Detect which cell encompasses the target text, then output its (x, y) center coordinate. 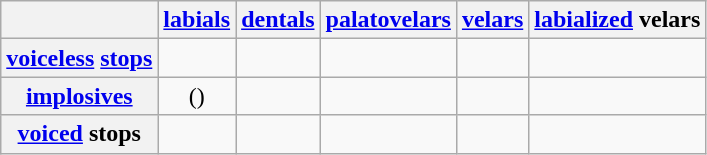
labials (197, 20)
labialized velars (618, 20)
implosives (80, 96)
dentals (278, 20)
palatovelars (388, 20)
() (197, 96)
voiceless stops (80, 58)
voiced stops (80, 134)
velars (492, 20)
